Search for the cell housing the specified text and yield its (x, y) center coordinate. 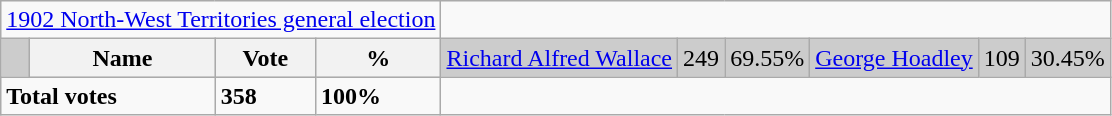
1902 North-West Territories general election (221, 20)
George Hoadley (894, 58)
Total votes (108, 96)
Richard Alfred Wallace (560, 58)
Name (123, 58)
69.55% (768, 58)
30.45% (1068, 58)
249 (702, 58)
100% (378, 96)
Vote (265, 58)
358 (265, 96)
109 (1002, 58)
% (378, 58)
